Output the [x, y] coordinate of the center of the cell containing the given text.  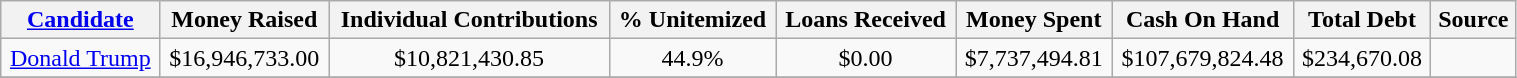
Cash On Hand [1202, 20]
Source [1474, 20]
44.9% [693, 58]
Total Debt [1362, 20]
Donald Trump [80, 58]
$0.00 [866, 58]
$7,737,494.81 [1034, 58]
Candidate [80, 20]
% Unitemized [693, 20]
$16,946,733.00 [244, 58]
$10,821,430.85 [470, 58]
Individual Contributions [470, 20]
$234,670.08 [1362, 58]
$107,679,824.48 [1202, 58]
Money Raised [244, 20]
Loans Received [866, 20]
Money Spent [1034, 20]
